Pinpoint the cell where the given text exists, returning its [x, y] midpoint coordinate. 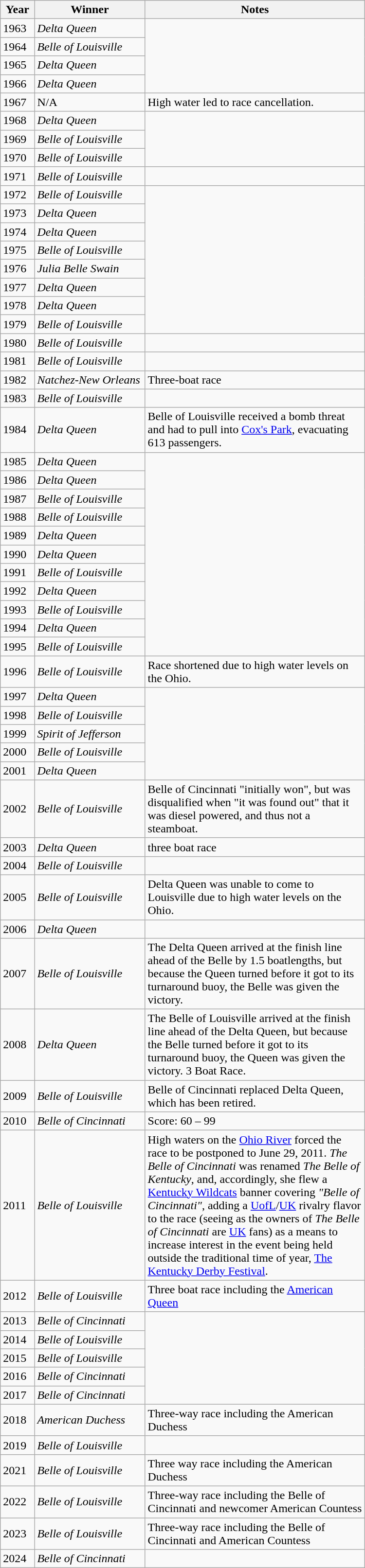
1982 [18, 380]
1996 [18, 672]
1974 [18, 232]
1970 [18, 158]
Three-boat race [255, 380]
Belle of Cincinnati "initially won", but was disqualified when "it was found out" that it was diesel powered, and thus not a steamboat. [255, 809]
1988 [18, 517]
2000 [18, 752]
1983 [18, 398]
Winner [90, 10]
High water led to race cancellation. [255, 102]
1968 [18, 121]
2014 [18, 1339]
2013 [18, 1321]
Belle of Louisville received a bomb threat and had to pull into Cox's Park, evacuating 613 passengers. [255, 430]
1989 [18, 535]
1969 [18, 139]
2005 [18, 897]
1994 [18, 628]
1980 [18, 343]
Three-way race including the Belle of Cincinnati and American Countess [255, 1533]
N/A [90, 102]
Three-way race including the Belle of Cincinnati and newcomer American Countess [255, 1501]
2009 [18, 1096]
1997 [18, 697]
Score: 60 – 99 [255, 1121]
Three boat race including the American Queen [255, 1296]
Julia Belle Swain [90, 269]
1971 [18, 176]
2012 [18, 1296]
1978 [18, 306]
2017 [18, 1395]
1995 [18, 647]
1967 [18, 102]
1966 [18, 84]
1977 [18, 287]
1975 [18, 250]
1979 [18, 324]
2003 [18, 847]
Delta Queen was unable to come to Louisville due to high water levels on the Ohio. [255, 897]
2022 [18, 1501]
2021 [18, 1470]
2004 [18, 865]
1965 [18, 65]
1991 [18, 573]
Three way race including the American Duchess [255, 1470]
Year [18, 10]
1973 [18, 213]
2023 [18, 1533]
1992 [18, 591]
2015 [18, 1358]
2006 [18, 929]
2011 [18, 1205]
Natchez-New Orleans [90, 380]
1993 [18, 610]
1987 [18, 498]
American Duchess [90, 1420]
2010 [18, 1121]
2001 [18, 771]
2016 [18, 1376]
2019 [18, 1445]
1986 [18, 480]
1985 [18, 461]
1999 [18, 734]
Belle of Cincinnati replaced Delta Queen, which has been retired. [255, 1096]
2018 [18, 1420]
1972 [18, 194]
2008 [18, 1045]
2007 [18, 974]
1998 [18, 715]
1990 [18, 554]
2024 [18, 1559]
1984 [18, 430]
Notes [255, 10]
2002 [18, 809]
three boat race [255, 847]
1963 [18, 28]
Spirit of Jefferson [90, 734]
Three-way race including the American Duchess [255, 1420]
Race shortened due to high water levels on the Ohio. [255, 672]
1964 [18, 47]
1981 [18, 361]
1976 [18, 269]
